For the text-containing cell, return its midpoint in (x, y) coordinate format. 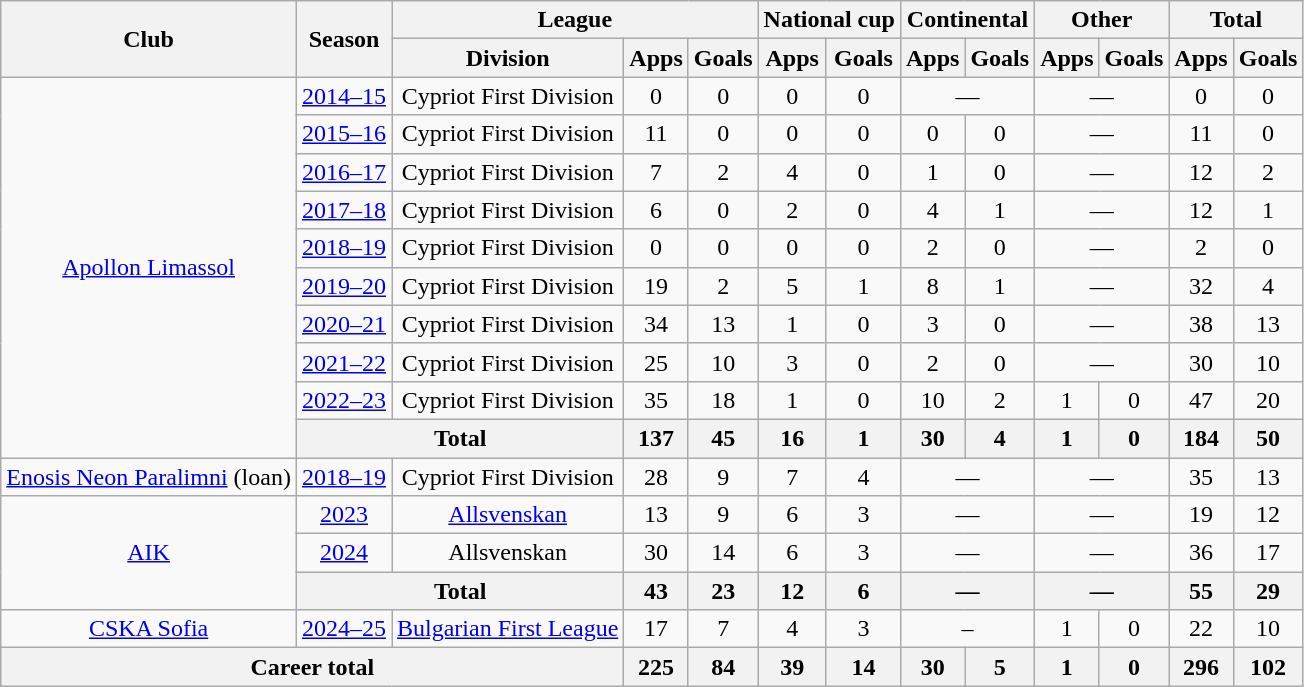
Enosis Neon Paralimni (loan) (149, 477)
League (576, 20)
137 (656, 438)
2023 (344, 515)
2016–17 (344, 172)
45 (723, 438)
2021–22 (344, 362)
2019–20 (344, 286)
Bulgarian First League (508, 629)
Other (1102, 20)
50 (1268, 438)
CSKA Sofia (149, 629)
32 (1201, 286)
2014–15 (344, 96)
20 (1268, 400)
8 (932, 286)
23 (723, 591)
2024 (344, 553)
Club (149, 39)
39 (792, 667)
38 (1201, 324)
2017–18 (344, 210)
55 (1201, 591)
– (967, 629)
102 (1268, 667)
184 (1201, 438)
2024–25 (344, 629)
2015–16 (344, 134)
Apollon Limassol (149, 268)
AIK (149, 553)
National cup (829, 20)
36 (1201, 553)
25 (656, 362)
29 (1268, 591)
225 (656, 667)
84 (723, 667)
296 (1201, 667)
22 (1201, 629)
18 (723, 400)
34 (656, 324)
Division (508, 58)
2022–23 (344, 400)
2020–21 (344, 324)
Continental (967, 20)
28 (656, 477)
43 (656, 591)
47 (1201, 400)
16 (792, 438)
Season (344, 39)
Career total (312, 667)
